Scan for the cell matching the given text and deliver its [x, y] coordinate at center. 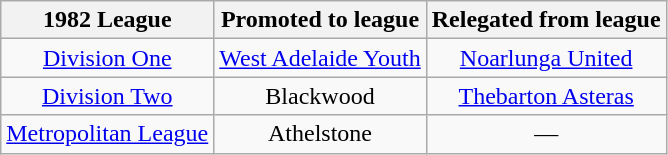
West Adelaide Youth [320, 58]
Relegated from league [546, 20]
Division One [108, 58]
Promoted to league [320, 20]
1982 League [108, 20]
Thebarton Asteras [546, 96]
Division Two [108, 96]
Blackwood [320, 96]
Noarlunga United [546, 58]
— [546, 134]
Metropolitan League [108, 134]
Athelstone [320, 134]
